Return (X, Y) of the center of cell containing provided text 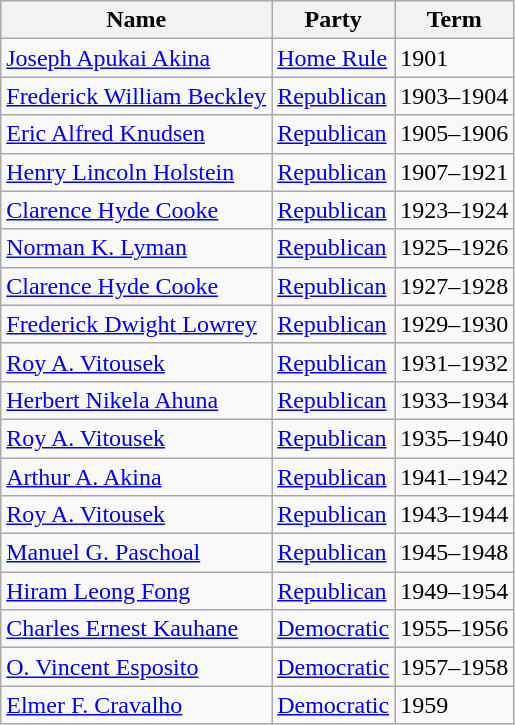
Party (334, 20)
1927–1928 (454, 286)
1949–1954 (454, 591)
Home Rule (334, 58)
1957–1958 (454, 667)
O. Vincent Esposito (136, 667)
Term (454, 20)
1955–1956 (454, 629)
Norman K. Lyman (136, 248)
Arthur A. Akina (136, 477)
Joseph Apukai Akina (136, 58)
1925–1926 (454, 248)
Name (136, 20)
Frederick William Beckley (136, 96)
1907–1921 (454, 172)
1903–1904 (454, 96)
1943–1944 (454, 515)
Charles Ernest Kauhane (136, 629)
Herbert Nikela Ahuna (136, 400)
Henry Lincoln Holstein (136, 172)
1931–1932 (454, 362)
1945–1948 (454, 553)
Hiram Leong Fong (136, 591)
1901 (454, 58)
Frederick Dwight Lowrey (136, 324)
1941–1942 (454, 477)
1929–1930 (454, 324)
Manuel G. Paschoal (136, 553)
1959 (454, 705)
Elmer F. Cravalho (136, 705)
1923–1924 (454, 210)
1933–1934 (454, 400)
1935–1940 (454, 438)
1905–1906 (454, 134)
Eric Alfred Knudsen (136, 134)
